Find where the given text appears and provide that cell's center as (x, y) coordinate. 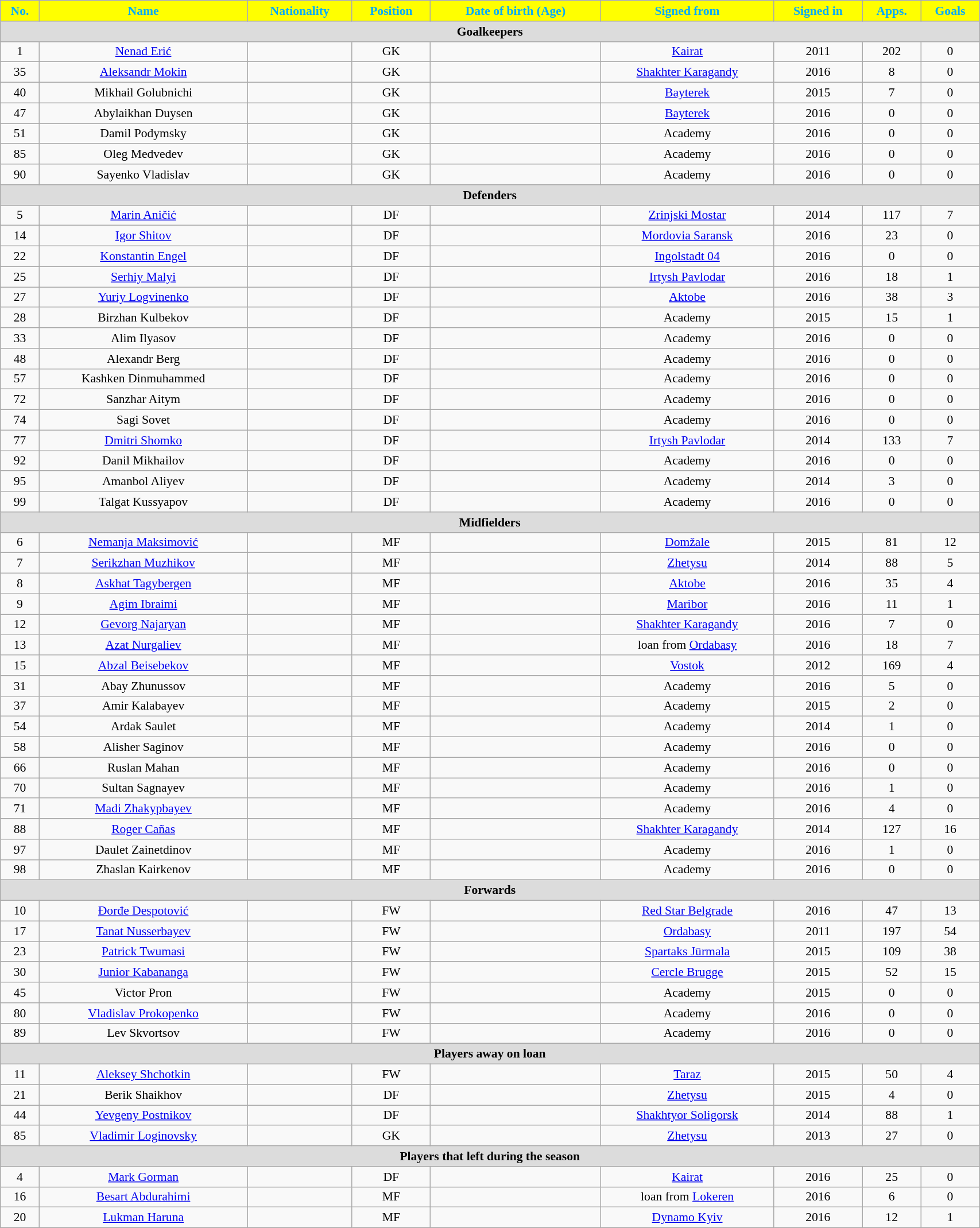
Midfielders (490, 522)
Kashken Dinmuhammed (144, 379)
81 (892, 543)
10 (20, 911)
66 (20, 768)
Sanzhar Aitym (144, 400)
Alisher Saginov (144, 747)
52 (892, 973)
Yuriy Logvinenko (144, 297)
Vladislav Prokopenko (144, 1013)
58 (20, 747)
Date of birth (Age) (516, 11)
9 (20, 604)
Aleksey Shchotkin (144, 1075)
70 (20, 788)
Abzal Beisebekov (144, 665)
2 (892, 706)
Zhaslan Kairkenov (144, 870)
Zrinjski Mostar (687, 215)
Amir Kalabayev (144, 706)
202 (892, 52)
37 (20, 706)
Cercle Brugge (687, 973)
21 (20, 1095)
Apps. (892, 11)
Sayenko Vladislav (144, 175)
Gevorg Najaryan (144, 625)
Danil Mikhailov (144, 461)
72 (20, 400)
44 (20, 1115)
89 (20, 1033)
14 (20, 236)
90 (20, 175)
Birzhan Kulbekov (144, 318)
Serikzhan Muzhikov (144, 563)
109 (892, 952)
Ruslan Mahan (144, 768)
Maribor (687, 604)
74 (20, 420)
127 (892, 829)
Aleksandr Mokin (144, 72)
117 (892, 215)
Madi Zhakypbayev (144, 809)
No. (20, 11)
Talgat Kussyapov (144, 502)
Tanat Nusserbayev (144, 931)
45 (20, 993)
Sagi Sovet (144, 420)
Ordabasy (687, 931)
Igor Shitov (144, 236)
Dynamo Kyiv (687, 1218)
Amanbol Aliyev (144, 482)
Junior Kabananga (144, 973)
92 (20, 461)
Askhat Tagybergen (144, 584)
Oleg Medvedev (144, 154)
169 (892, 665)
57 (20, 379)
Lev Skvortsov (144, 1033)
Forwards (490, 890)
133 (892, 440)
Vostok (687, 665)
Ingolstadt 04 (687, 257)
Agim Ibraimi (144, 604)
Berik Shaikhov (144, 1095)
Alim Ilyasov (144, 338)
Shakhtyor Soligorsk (687, 1115)
33 (20, 338)
Red Star Belgrade (687, 911)
Dmitri Shomko (144, 440)
51 (20, 134)
Besart Abdurahimi (144, 1197)
197 (892, 931)
Name (144, 11)
Players that left during the season (490, 1156)
Signed from (687, 11)
40 (20, 93)
Signed in (818, 11)
71 (20, 809)
Defenders (490, 195)
2012 (818, 665)
Serhiy Malyi (144, 277)
Alexandr Berg (144, 359)
Abylaikhan Duysen (144, 113)
Mordovia Saransk (687, 236)
48 (20, 359)
Damil Podymsky (144, 134)
50 (892, 1075)
Position (391, 11)
Mikhail Golubnichi (144, 93)
Domžale (687, 543)
Victor Pron (144, 993)
95 (20, 482)
loan from Ordabasy (687, 645)
97 (20, 850)
Đorđe Despotović (144, 911)
Goalkeepers (490, 32)
Roger Cañas (144, 829)
Nenad Erić (144, 52)
Daulet Zainetdinov (144, 850)
99 (20, 502)
Mark Gorman (144, 1177)
Taraz (687, 1075)
Vladimir Loginovsky (144, 1136)
30 (20, 973)
Yevgeny Postnikov (144, 1115)
17 (20, 931)
Patrick Twumasi (144, 952)
Goals (950, 11)
28 (20, 318)
20 (20, 1218)
Azat Nurgaliev (144, 645)
Marin Aničić (144, 215)
Nationality (300, 11)
Spartaks Jūrmala (687, 952)
Players away on loan (490, 1054)
loan from Lokeren (687, 1197)
22 (20, 257)
Ardak Saulet (144, 727)
Lukman Haruna (144, 1218)
98 (20, 870)
31 (20, 686)
Nemanja Maksimović (144, 543)
Konstantin Engel (144, 257)
Sultan Sagnayev (144, 788)
80 (20, 1013)
77 (20, 440)
Abay Zhunussov (144, 686)
2013 (818, 1136)
